Find where the given text appears and provide that cell's center as [X, Y] coordinate. 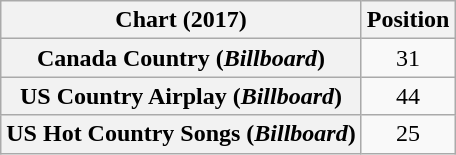
44 [408, 96]
US Country Airplay (Billboard) [181, 96]
Position [408, 20]
Chart (2017) [181, 20]
Canada Country (Billboard) [181, 58]
US Hot Country Songs (Billboard) [181, 134]
25 [408, 134]
31 [408, 58]
